Capture the cell that displays the provided text and extract its (X, Y) central coordinate. 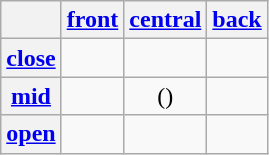
() (166, 96)
open (31, 134)
back (237, 20)
central (166, 20)
front (92, 20)
mid (31, 96)
close (31, 58)
